Identify which cell holds the provided text, then report its (x, y) central coordinate. 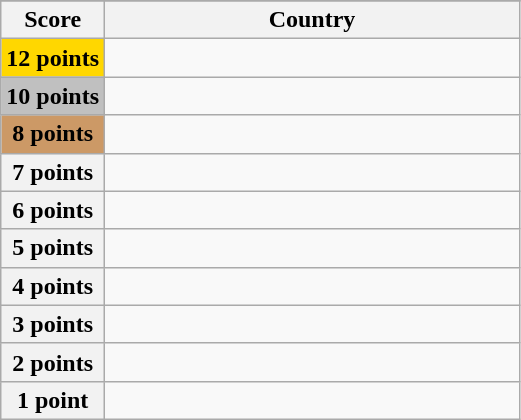
5 points (53, 248)
Country (312, 20)
3 points (53, 324)
1 point (53, 400)
Score (53, 20)
4 points (53, 286)
10 points (53, 96)
2 points (53, 362)
12 points (53, 58)
6 points (53, 210)
7 points (53, 172)
8 points (53, 134)
